For the text-containing cell, return its midpoint in [x, y] coordinate format. 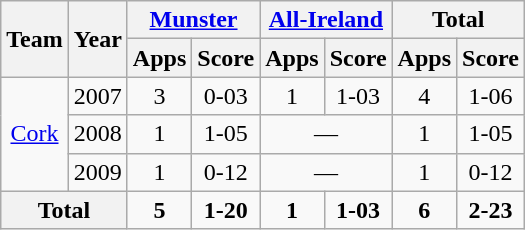
5 [159, 210]
1-06 [491, 96]
0-03 [226, 96]
2008 [98, 134]
4 [424, 96]
All-Ireland [326, 20]
6 [424, 210]
2009 [98, 172]
2-23 [491, 210]
Year [98, 39]
Munster [193, 20]
Cork [35, 134]
3 [159, 96]
2007 [98, 96]
1-20 [226, 210]
Team [35, 39]
